Detect which cell encompasses the target text, then output its (x, y) center coordinate. 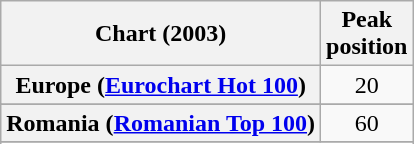
Peakposition (367, 34)
Romania (Romanian Top 100) (161, 123)
20 (367, 85)
Chart (2003) (161, 34)
Europe (Eurochart Hot 100) (161, 85)
60 (367, 123)
